Detect which cell encompasses the target text, then output its (x, y) center coordinate. 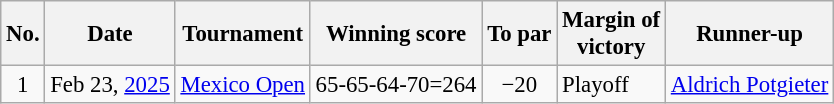
Margin ofvictory (612, 34)
Runner-up (749, 34)
1 (23, 85)
Playoff (612, 85)
Tournament (242, 34)
Feb 23, 2025 (110, 85)
Winning score (396, 34)
No. (23, 34)
To par (520, 34)
Mexico Open (242, 85)
Aldrich Potgieter (749, 85)
65-65-64-70=264 (396, 85)
−20 (520, 85)
Date (110, 34)
